Output the [X, Y] coordinate of the center of the cell containing the given text.  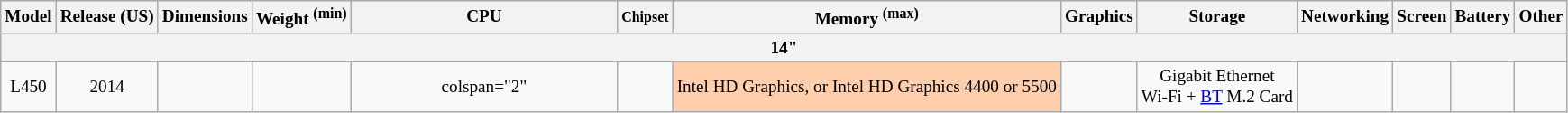
Model [29, 18]
Release (US) [106, 18]
Storage [1217, 18]
Battery [1482, 18]
Chipset [646, 18]
Dimensions [205, 18]
L450 [29, 87]
Gigabit EthernetWi-Fi + BT M.2 Card [1217, 87]
Networking [1344, 18]
14" [784, 48]
Other [1541, 18]
Memory (max) [867, 18]
2014 [106, 87]
Intel HD Graphics, or Intel HD Graphics 4400 or 5500 [867, 87]
colspan="2" [483, 87]
Screen [1422, 18]
CPU [483, 18]
Weight (min) [301, 18]
Graphics [1098, 18]
